Identify which cell holds the provided text, then report its (x, y) central coordinate. 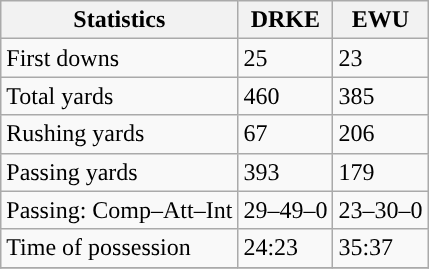
Time of possession (120, 248)
Total yards (120, 96)
179 (380, 172)
393 (286, 172)
Passing yards (120, 172)
Passing: Comp–Att–Int (120, 210)
Statistics (120, 20)
67 (286, 134)
23–30–0 (380, 210)
206 (380, 134)
25 (286, 58)
EWU (380, 20)
385 (380, 96)
29–49–0 (286, 210)
DRKE (286, 20)
460 (286, 96)
24:23 (286, 248)
First downs (120, 58)
Rushing yards (120, 134)
35:37 (380, 248)
23 (380, 58)
